Identify which cell holds the provided text, then report its [x, y] central coordinate. 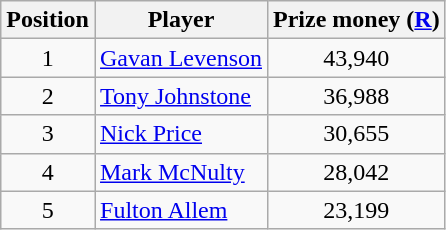
2 [48, 96]
Position [48, 20]
Player [180, 20]
1 [48, 58]
Gavan Levenson [180, 58]
30,655 [357, 134]
43,940 [357, 58]
Fulton Allem [180, 210]
5 [48, 210]
23,199 [357, 210]
4 [48, 172]
Mark McNulty [180, 172]
36,988 [357, 96]
28,042 [357, 172]
Tony Johnstone [180, 96]
3 [48, 134]
Nick Price [180, 134]
Prize money (R) [357, 20]
